Provide the [X, Y] coordinate of the cell's center where the given text is located.  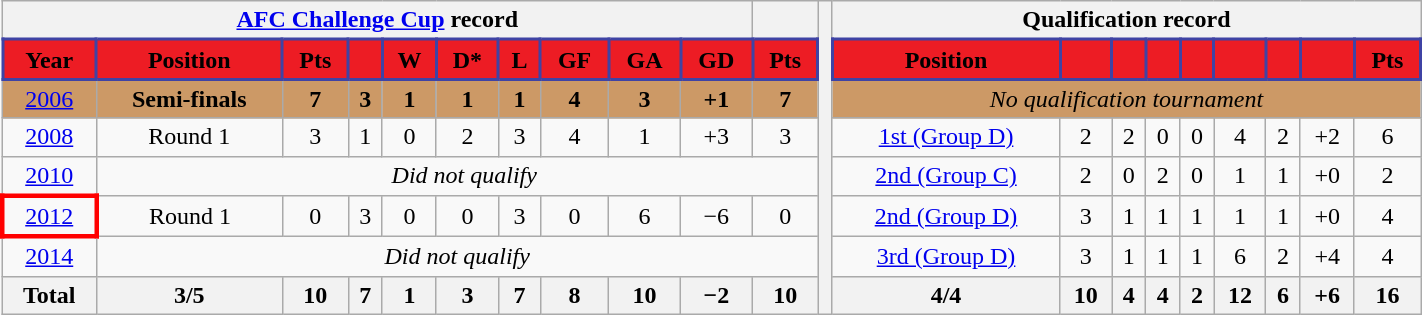
GA [645, 60]
D* [467, 60]
+3 [716, 137]
Semi-finals [189, 98]
Year [49, 60]
2nd (Group C) [946, 176]
Total [49, 295]
8 [575, 295]
No qualification tournament [1126, 98]
+2 [1327, 137]
2006 [49, 98]
W [409, 60]
1st (Group D) [946, 137]
2008 [49, 137]
L [519, 60]
Qualification record [1126, 20]
−2 [716, 295]
GD [716, 60]
AFC Challenge Cup record [377, 20]
2010 [49, 176]
2nd (Group D) [946, 216]
GF [575, 60]
+1 [716, 98]
+6 [1327, 295]
2012 [49, 216]
2014 [49, 257]
+4 [1327, 257]
−6 [716, 216]
3/5 [189, 295]
12 [1240, 295]
3rd (Group D) [946, 257]
16 [1387, 295]
4/4 [946, 295]
